From the cell containing the given text, extract its center point as (x, y) coordinate. 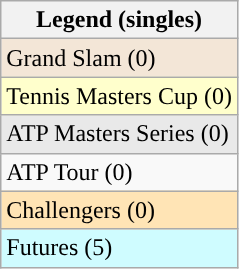
Challengers (0) (120, 210)
Futures (5) (120, 248)
Legend (singles) (120, 20)
Grand Slam (0) (120, 58)
ATP Masters Series (0) (120, 134)
ATP Tour (0) (120, 172)
Tennis Masters Cup (0) (120, 96)
